Output the (x, y) coordinate of the center of the cell containing the given text.  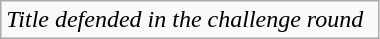
Title defended in the challenge round (190, 20)
